Return [X, Y] of the center of cell containing provided text 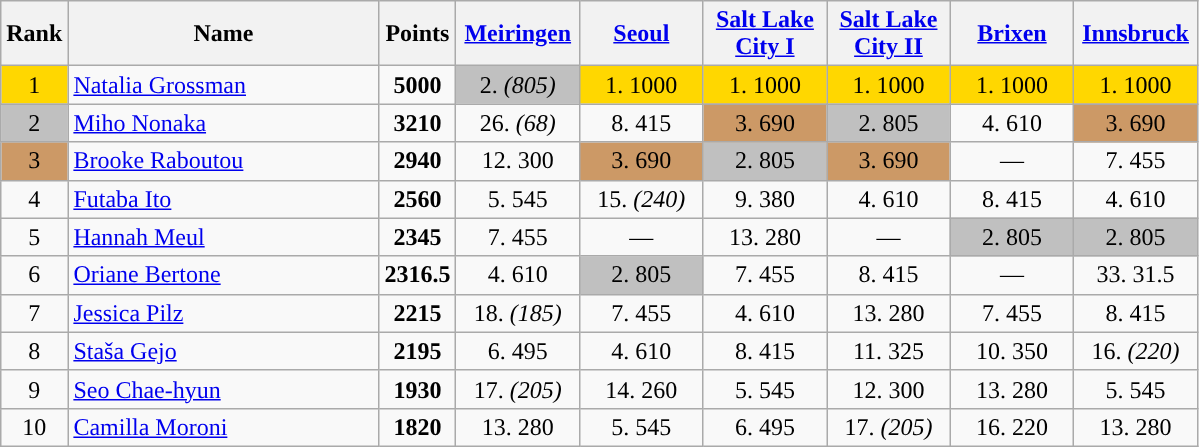
8 [34, 351]
Miho Nonaka [224, 123]
5 [34, 237]
Innsbruck [1136, 34]
2. (805) [518, 85]
2560 [418, 199]
Rank [34, 34]
10 [34, 427]
Seoul [642, 34]
1 [34, 85]
Brixen [1012, 34]
16. 220 [1012, 427]
Jessica Pilz [224, 313]
11. 325 [889, 351]
Meiringen [518, 34]
2 [34, 123]
Futaba Ito [224, 199]
Oriane Bertone [224, 275]
Staša Gejo [224, 351]
2316.5 [418, 275]
Name [224, 34]
10. 350 [1012, 351]
33. 31.5 [1136, 275]
18. (185) [518, 313]
Natalia Grossman [224, 85]
4 [34, 199]
3210 [418, 123]
2195 [418, 351]
Brooke Raboutou [224, 161]
Salt Lake City I [765, 34]
2345 [418, 237]
Hannah Meul [224, 237]
5000 [418, 85]
9 [34, 389]
6 [34, 275]
7 [34, 313]
14. 260 [642, 389]
3 [34, 161]
1820 [418, 427]
2940 [418, 161]
15. (240) [642, 199]
16. (220) [1136, 351]
Camilla Moroni [224, 427]
26. (68) [518, 123]
1930 [418, 389]
9. 380 [765, 199]
Points [418, 34]
Seo Chae-hyun [224, 389]
Salt Lake City II [889, 34]
2215 [418, 313]
